Provide the (X, Y) coordinate of the cell's center where the given text is located.  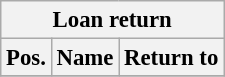
Return to (172, 58)
Loan return (112, 20)
Name (85, 58)
Pos. (26, 58)
